Find where the given text appears and provide that cell's center as [x, y] coordinate. 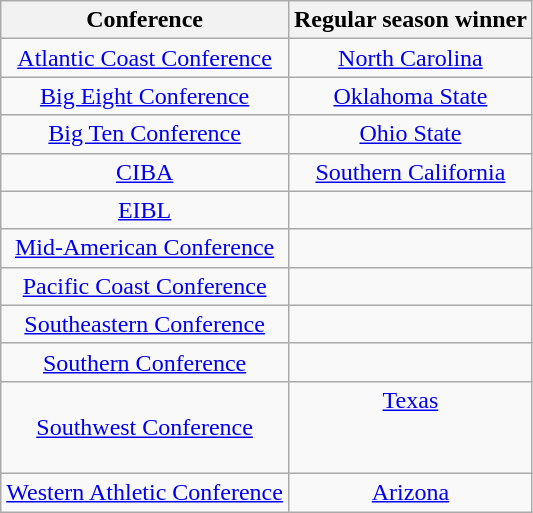
Arizona [410, 492]
Oklahoma State [410, 96]
Ohio State [410, 134]
Southeastern Conference [145, 324]
Southern California [410, 172]
Conference [145, 20]
EIBL [145, 210]
CIBA [145, 172]
Texas [410, 427]
North Carolina [410, 58]
Big Ten Conference [145, 134]
Western Athletic Conference [145, 492]
Southwest Conference [145, 427]
Atlantic Coast Conference [145, 58]
Big Eight Conference [145, 96]
Southern Conference [145, 362]
Mid-American Conference [145, 248]
Regular season winner [410, 20]
Pacific Coast Conference [145, 286]
